Locate the cell with the specified text and output its (X, Y) center coordinate. 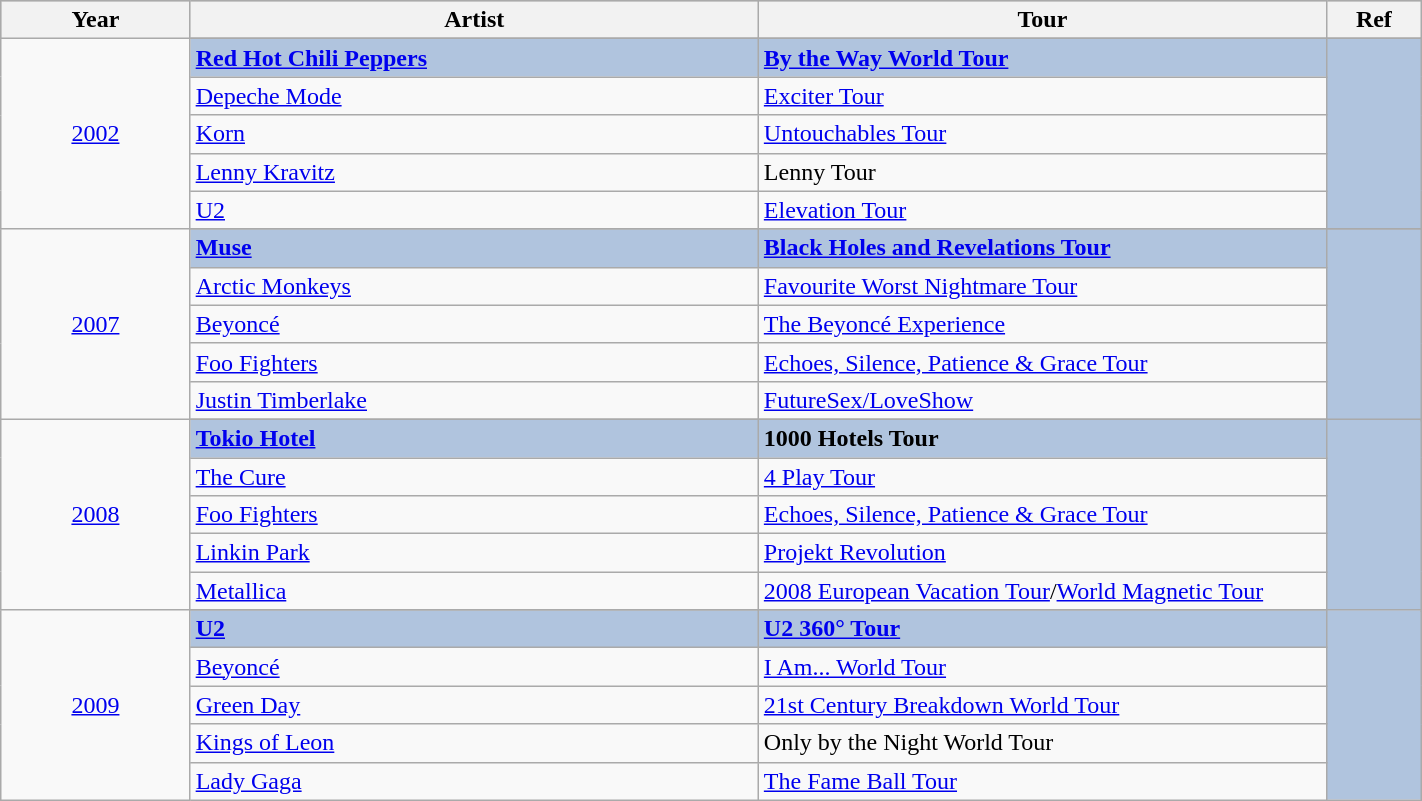
4 Play Tour (1042, 477)
I Am... World Tour (1042, 667)
21st Century Breakdown World Tour (1042, 705)
Arctic Monkeys (474, 286)
Linkin Park (474, 553)
Depeche Mode (474, 96)
Tour (1042, 20)
By the Way World Tour (1042, 58)
Metallica (474, 591)
Only by the Night World Tour (1042, 743)
Black Holes and Revelations Tour (1042, 248)
Year (96, 20)
Lenny Tour (1042, 172)
2002 (96, 134)
2007 (96, 324)
Green Day (474, 705)
Elevation Tour (1042, 210)
The Cure (474, 477)
Muse (474, 248)
Kings of Leon (474, 743)
Projekt Revolution (1042, 553)
Lenny Kravitz (474, 172)
FutureSex/LoveShow (1042, 400)
Justin Timberlake (474, 400)
Ref (1374, 20)
1000 Hotels Tour (1042, 438)
Favourite Worst Nightmare Tour (1042, 286)
Exciter Tour (1042, 96)
The Fame Ball Tour (1042, 781)
2009 (96, 705)
2008 European Vacation Tour/World Magnetic Tour (1042, 591)
The Beyoncé Experience (1042, 324)
Red Hot Chili Peppers (474, 58)
Lady Gaga (474, 781)
Untouchables Tour (1042, 134)
Tokio Hotel (474, 438)
Korn (474, 134)
U2 360° Tour (1042, 629)
Artist (474, 20)
2008 (96, 514)
